Return (x, y) of the center of cell containing provided text 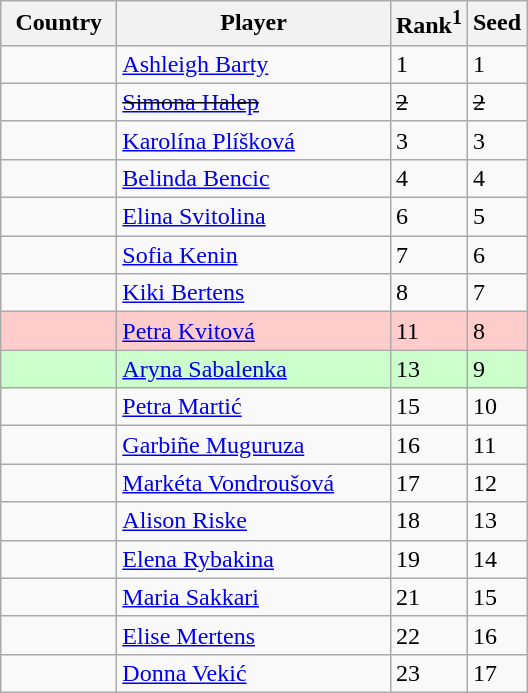
Petra Kvitová (254, 331)
Sofia Kenin (254, 255)
Aryna Sabalenka (254, 369)
Simona Halep (254, 102)
Petra Martić (254, 407)
Elina Svitolina (254, 217)
5 (496, 217)
Player (254, 24)
19 (428, 559)
Country (59, 24)
14 (496, 559)
Kiki Bertens (254, 293)
Belinda Bencic (254, 178)
Elise Mertens (254, 635)
Markéta Vondroušová (254, 483)
Elena Rybakina (254, 559)
10 (496, 407)
12 (496, 483)
Maria Sakkari (254, 597)
Alison Riske (254, 521)
23 (428, 673)
Garbiñe Muguruza (254, 445)
Donna Vekić (254, 673)
18 (428, 521)
9 (496, 369)
Ashleigh Barty (254, 64)
Karolína Plíšková (254, 140)
22 (428, 635)
Rank1 (428, 24)
Seed (496, 24)
21 (428, 597)
